Return (x, y) of the center of cell containing provided text 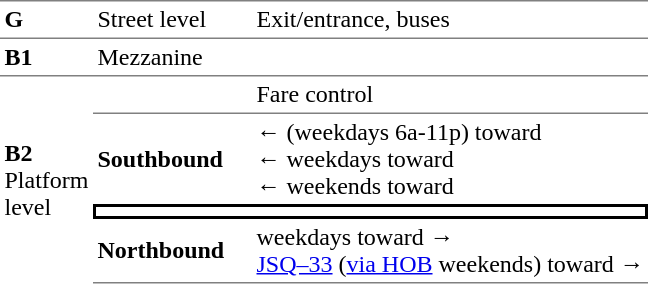
B1 (46, 57)
B2Platform level (46, 179)
← (weekdays 6a-11p) toward ← weekdays toward ← weekends toward (450, 158)
Exit/entrance, buses (450, 19)
Street level (172, 19)
G (46, 19)
weekdays toward → JSQ–33 (via HOB weekends) toward → (450, 251)
Fare control (450, 94)
Southbound (172, 158)
Mezzanine (172, 57)
Northbound (172, 251)
